From the cell containing the given text, extract its center point as [X, Y] coordinate. 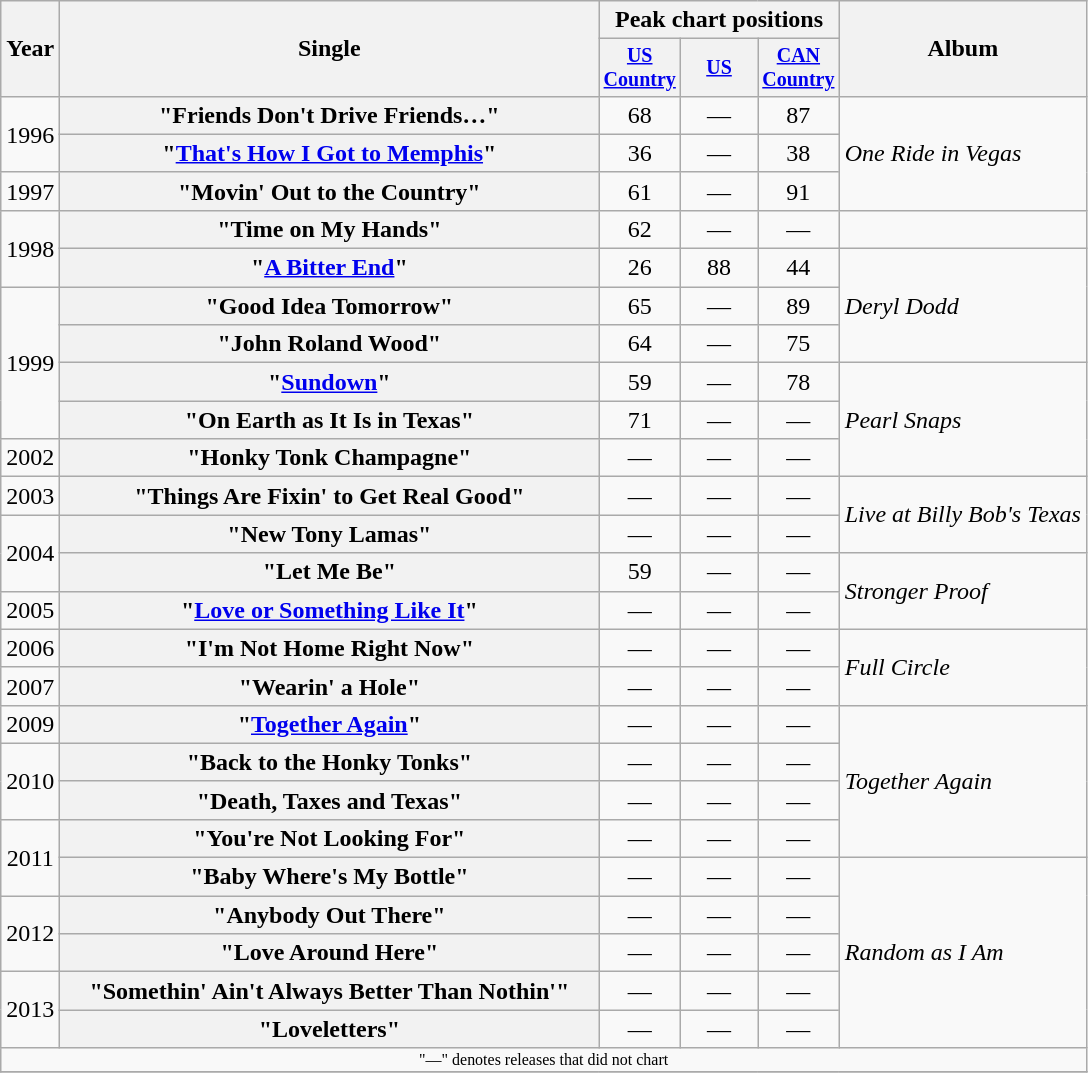
88 [720, 268]
"Sundown" [330, 382]
78 [799, 382]
71 [640, 420]
2002 [30, 458]
"Love or Something Like It" [330, 610]
1999 [30, 363]
"New Tony Lamas" [330, 534]
"Time on My Hands" [330, 229]
US Country [640, 68]
2005 [30, 610]
2011 [30, 857]
CAN Country [799, 68]
1997 [30, 191]
Stronger Proof [962, 591]
"Somethin' Ain't Always Better Than Nothin'" [330, 991]
75 [799, 344]
"Let Me Be" [330, 572]
2004 [30, 553]
"—" denotes releases that did not chart [544, 1060]
Random as I Am [962, 953]
87 [799, 115]
2010 [30, 781]
36 [640, 153]
"Wearin' a Hole" [330, 686]
Pearl Snaps [962, 420]
2003 [30, 496]
26 [640, 268]
61 [640, 191]
1996 [30, 134]
"Friends Don't Drive Friends…" [330, 115]
Album [962, 49]
2012 [30, 934]
"A Bitter End" [330, 268]
2007 [30, 686]
Together Again [962, 781]
Live at Billy Bob's Texas [962, 515]
"Love Around Here" [330, 953]
89 [799, 306]
1998 [30, 248]
2009 [30, 724]
2013 [30, 1010]
Single [330, 49]
62 [640, 229]
"Anybody Out There" [330, 915]
"Baby Where's My Bottle" [330, 877]
68 [640, 115]
91 [799, 191]
38 [799, 153]
"I'm Not Home Right Now" [330, 648]
"Together Again" [330, 724]
"Back to the Honky Tonks" [330, 762]
"Good Idea Tomorrow" [330, 306]
"Death, Taxes and Texas" [330, 800]
64 [640, 344]
Full Circle [962, 667]
"That's How I Got to Memphis" [330, 153]
"Things Are Fixin' to Get Real Good" [330, 496]
44 [799, 268]
"Movin' Out to the Country" [330, 191]
"On Earth as It Is in Texas" [330, 420]
2006 [30, 648]
"You're Not Looking For" [330, 838]
"Loveletters" [330, 1029]
Peak chart positions [719, 20]
One Ride in Vegas [962, 153]
Year [30, 49]
"John Roland Wood" [330, 344]
"Honky Tonk Champagne" [330, 458]
Deryl Dodd [962, 306]
65 [640, 306]
US [720, 68]
